Search for the cell housing the specified text and yield its (X, Y) center coordinate. 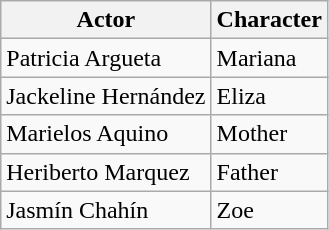
Marielos Aquino (106, 134)
Mother (269, 134)
Actor (106, 20)
Eliza (269, 96)
Zoe (269, 210)
Jackeline Hernández (106, 96)
Father (269, 172)
Heriberto Marquez (106, 172)
Mariana (269, 58)
Patricia Argueta (106, 58)
Character (269, 20)
Jasmín Chahín (106, 210)
